Return the (X, Y) coordinate for the center point of the cell that contains the specified text.  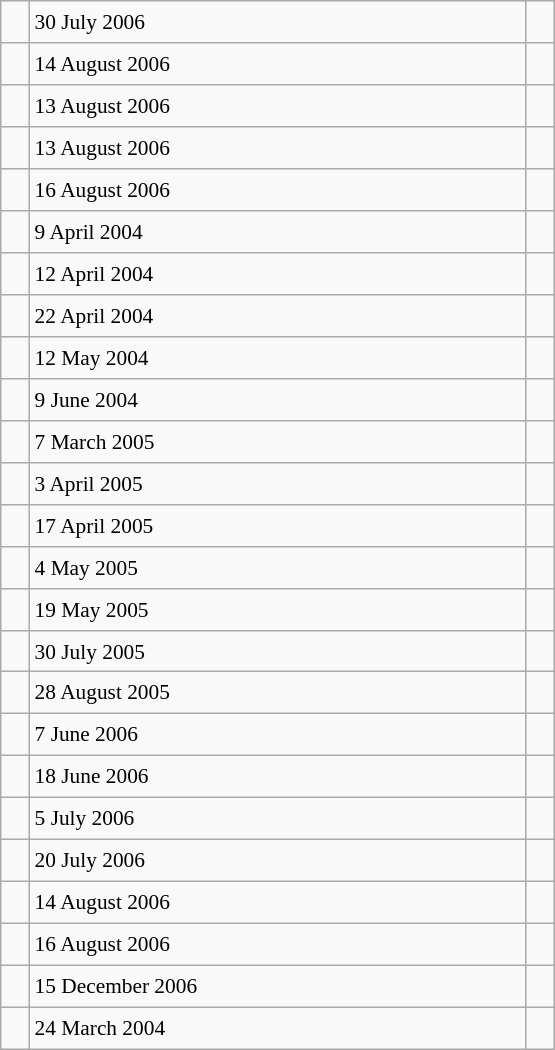
3 April 2005 (278, 483)
9 April 2004 (278, 232)
30 July 2005 (278, 651)
4 May 2005 (278, 567)
18 June 2006 (278, 777)
24 March 2004 (278, 1028)
30 July 2006 (278, 22)
5 July 2006 (278, 819)
7 June 2006 (278, 735)
28 August 2005 (278, 693)
19 May 2005 (278, 609)
15 December 2006 (278, 986)
9 June 2004 (278, 399)
12 April 2004 (278, 274)
17 April 2005 (278, 525)
12 May 2004 (278, 358)
22 April 2004 (278, 316)
20 July 2006 (278, 861)
7 March 2005 (278, 441)
